From the cell containing the given text, extract its center point as [X, Y] coordinate. 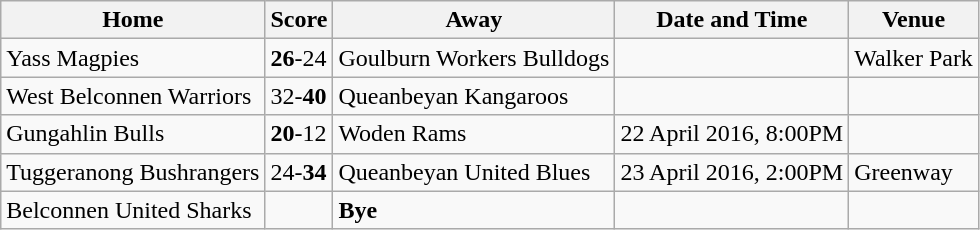
Score [299, 20]
Goulburn Workers Bulldogs [474, 58]
Yass Magpies [133, 58]
Home [133, 20]
Queanbeyan Kangaroos [474, 96]
West Belconnen Warriors [133, 96]
Bye [474, 210]
Away [474, 20]
22 April 2016, 8:00PM [732, 134]
Tuggeranong Bushrangers [133, 172]
26-24 [299, 58]
23 April 2016, 2:00PM [732, 172]
Gungahlin Bulls [133, 134]
20-12 [299, 134]
Queanbeyan United Blues [474, 172]
Greenway [914, 172]
32-40 [299, 96]
Woden Rams [474, 134]
Walker Park [914, 58]
Belconnen United Sharks [133, 210]
Venue [914, 20]
24-34 [299, 172]
Date and Time [732, 20]
